Return the (x, y) coordinate for the center point of the cell that contains the specified text.  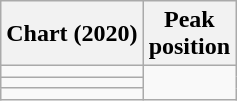
Chart (2020) (72, 34)
Peakposition (189, 34)
